Output the (X, Y) coordinate of the center of the cell containing the given text.  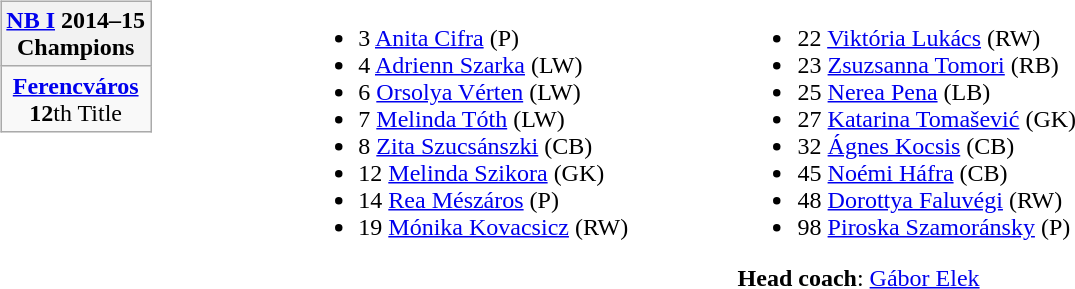
NB I 2014–15Champions (76, 34)
Ferencváros12th Title (76, 98)
